Capture the cell that displays the provided text and extract its (x, y) central coordinate. 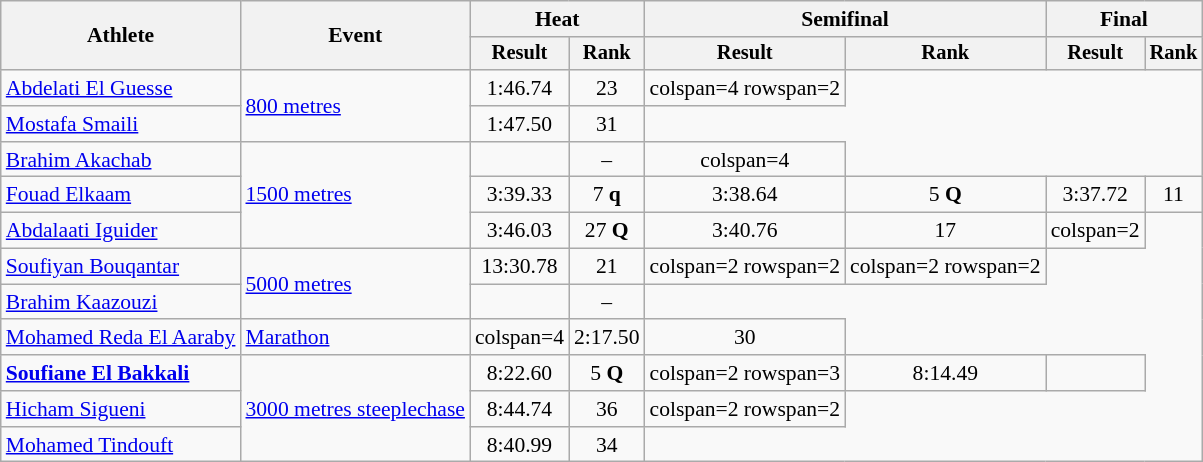
27 Q (606, 231)
8:22.60 (520, 373)
Brahim Kaazouzi (121, 302)
Athlete (121, 36)
Final (1124, 19)
Semifinal (846, 19)
Mostafa Smaili (121, 124)
1:46.74 (520, 88)
3:46.03 (520, 231)
21 (606, 267)
Abdalaati Iguider (121, 231)
23 (606, 88)
Heat (558, 19)
Marathon (355, 338)
36 (606, 409)
colspan=2 rowspan=3 (746, 373)
17 (946, 231)
Mohamed Reda El Aaraby (121, 338)
Hicham Sigueni (121, 409)
Soufiane El Bakkali (121, 373)
7 q (606, 195)
800 metres (355, 106)
2:17.50 (606, 338)
30 (746, 338)
3:40.76 (746, 231)
3:37.72 (1096, 195)
13:30.78 (520, 267)
Event (355, 36)
Abdelati El Guesse (121, 88)
Brahim Akachab (121, 160)
Fouad Elkaam (121, 195)
colspan=4 rowspan=2 (746, 88)
5000 metres (355, 284)
11 (1174, 195)
8:14.49 (946, 373)
8:44.74 (520, 409)
1:47.50 (520, 124)
3000 metres steeplechase (355, 408)
3:38.64 (746, 195)
Soufiyan Bouqantar (121, 267)
3:39.33 (520, 195)
1500 metres (355, 196)
colspan=2 (1096, 231)
31 (606, 124)
